Pinpoint the cell where the given text exists, returning its (X, Y) midpoint coordinate. 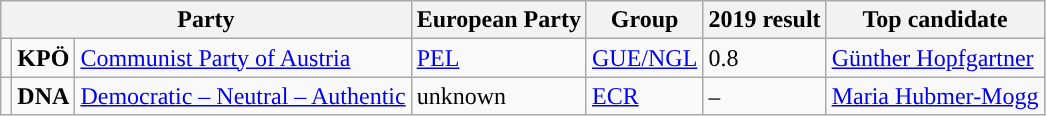
GUE/NGL (644, 58)
KPÖ (44, 58)
— (764, 96)
0.8 (764, 58)
European Party (498, 20)
DNA (44, 96)
Democratic – Neutral – Authentic (243, 96)
2019 result (764, 20)
PEL (498, 58)
Günther Hopfgartner (935, 58)
Communist Party of Austria (243, 58)
Party (206, 20)
ECR (644, 96)
Top candidate (935, 20)
unknown (498, 96)
Maria Hubmer-Mogg (935, 96)
Group (644, 20)
